Identify which cell holds the provided text, then report its [x, y] central coordinate. 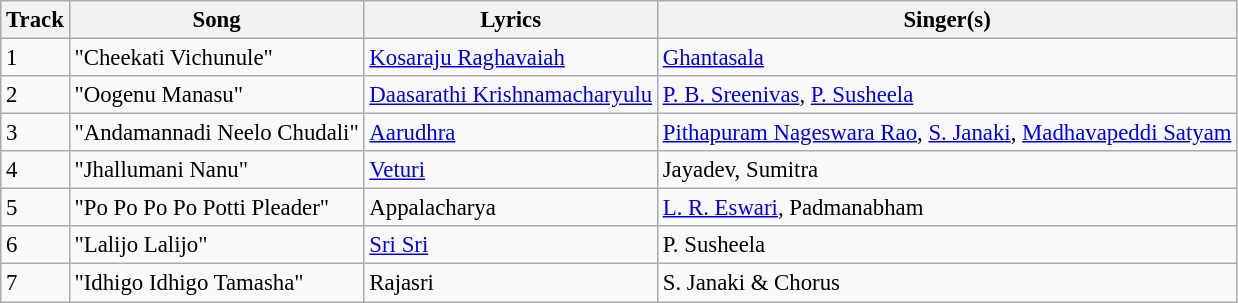
Aarudhra [510, 133]
Song [216, 20]
2 [35, 95]
"Andamannadi Neelo Chudali" [216, 133]
6 [35, 245]
Daasarathi Krishnamacharyulu [510, 95]
"Cheekati Vichunule" [216, 58]
"Idhigo Idhigo Tamasha" [216, 283]
"Jhallumani Nanu" [216, 170]
Kosaraju Raghavaiah [510, 58]
P. Susheela [946, 245]
5 [35, 208]
S. Janaki & Chorus [946, 283]
7 [35, 283]
Lyrics [510, 20]
Ghantasala [946, 58]
3 [35, 133]
Singer(s) [946, 20]
P. B. Sreenivas, P. Susheela [946, 95]
L. R. Eswari, Padmanabham [946, 208]
Jayadev, Sumitra [946, 170]
1 [35, 58]
Sri Sri [510, 245]
Track [35, 20]
Veturi [510, 170]
4 [35, 170]
Appalacharya [510, 208]
"Po Po Po Po Potti Pleader" [216, 208]
"Oogenu Manasu" [216, 95]
Pithapuram Nageswara Rao, S. Janaki, Madhavapeddi Satyam [946, 133]
Rajasri [510, 283]
"Lalijo Lalijo" [216, 245]
